Identify which cell holds the provided text, then report its (x, y) central coordinate. 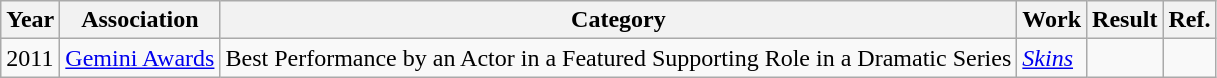
Work (1052, 20)
2011 (30, 58)
Best Performance by an Actor in a Featured Supporting Role in a Dramatic Series (618, 58)
Ref. (1190, 20)
Skins (1052, 58)
Result (1125, 20)
Category (618, 20)
Year (30, 20)
Gemini Awards (140, 58)
Association (140, 20)
